From the cell containing the given text, extract its center point as (x, y) coordinate. 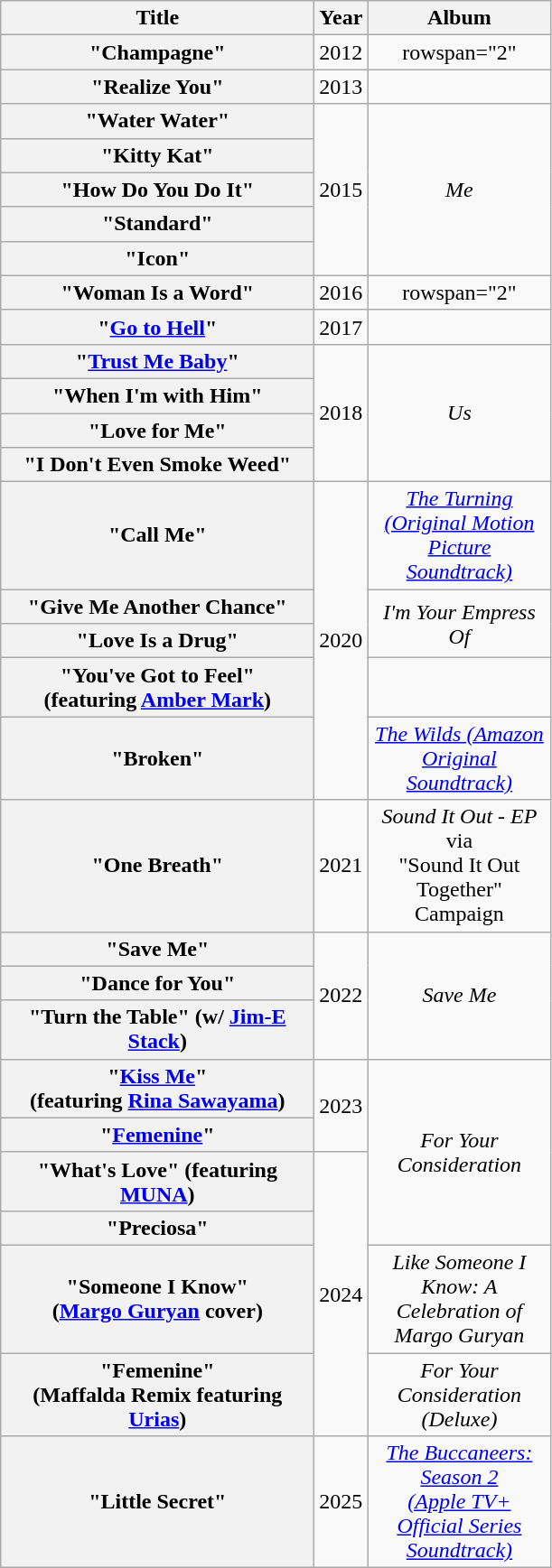
"Trust Me Baby" (157, 361)
2012 (341, 52)
"When I'm with Him" (157, 395)
"Give Me Another Chance" (157, 607)
"Woman Is a Word" (157, 292)
Sound It Out - EP via "Sound It Out Together" Campaign (459, 866)
"Femenine" (157, 1135)
"Standard" (157, 224)
2017 (341, 327)
The Turning (Original Motion Picture Soundtrack) (459, 536)
2018 (341, 413)
Album (459, 18)
Us (459, 413)
Year (341, 18)
2024 (341, 1294)
"Dance for You" (157, 983)
"Femenine" (Maffalda Remix featuring Urias) (157, 1394)
"How Do You Do It" (157, 190)
"Water Water" (157, 121)
"Save Me" (157, 949)
"Love Is a Drug" (157, 641)
"Love for Me" (157, 431)
"Preciosa" (157, 1228)
"Champagne" (157, 52)
"Someone I Know" (Margo Guryan cover) (157, 1298)
The Buccaneers: Season 2 (Apple TV+ Official Series Soundtrack) (459, 1502)
"I Don't Even Smoke Weed" (157, 465)
"Kitty Kat" (157, 155)
The Wilds (Amazon Original Soundtrack) (459, 758)
Like Someone I Know: A Celebration of Margo Guryan (459, 1298)
I'm Your Empress Of (459, 624)
"Go to Hell" (157, 327)
2016 (341, 292)
"One Breath" (157, 866)
2013 (341, 87)
Title (157, 18)
2023 (341, 1105)
2025 (341, 1502)
"You've Got to Feel" (featuring Amber Mark) (157, 688)
"Realize You" (157, 87)
"Turn the Table" (w/ Jim-E Stack) (157, 1029)
2015 (341, 190)
For Your Consideration (459, 1152)
2022 (341, 995)
Me (459, 190)
2021 (341, 866)
"Little Secret" (157, 1502)
"Kiss Me" (featuring Rina Sawayama) (157, 1089)
"What's Love" (featuring MUNA) (157, 1181)
Save Me (459, 995)
"Call Me" (157, 536)
For Your Consideration (Deluxe) (459, 1394)
"Icon" (157, 258)
2020 (341, 641)
"Broken" (157, 758)
